Detect which cell encompasses the target text, then output its (x, y) center coordinate. 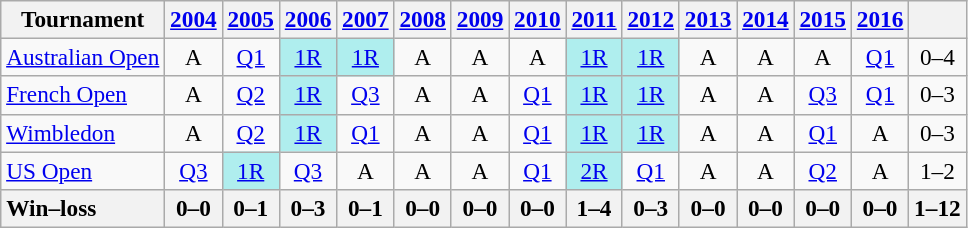
1–2 (938, 170)
2004 (194, 19)
2005 (250, 19)
2011 (594, 19)
Tournament (83, 19)
2012 (650, 19)
Wimbledon (83, 133)
2R (594, 170)
2006 (308, 19)
2008 (422, 19)
2007 (366, 19)
French Open (83, 95)
US Open (83, 170)
1–4 (594, 208)
0–4 (938, 57)
2013 (708, 19)
1–12 (938, 208)
2016 (880, 19)
2014 (766, 19)
2009 (480, 19)
2015 (822, 19)
Win–loss (83, 208)
Australian Open (83, 57)
2010 (538, 19)
